Return (X, Y) of the center of cell containing provided text 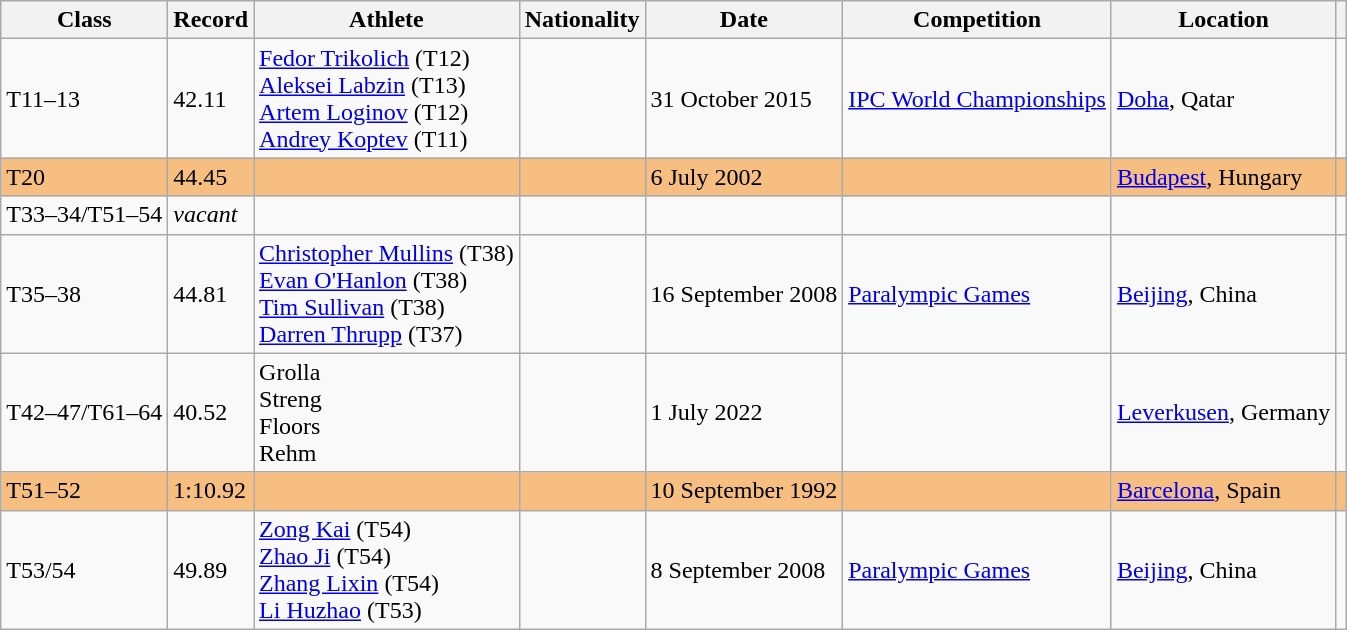
Nationality (582, 20)
16 September 2008 (744, 294)
T11–13 (84, 98)
T42–47/T61–64 (84, 412)
Athlete (387, 20)
T33–34/T51–54 (84, 215)
T35–38 (84, 294)
Budapest, Hungary (1223, 177)
Zong Kai (T54)Zhao Ji (T54)Zhang Lixin (T54)Li Huzhao (T53) (387, 570)
49.89 (211, 570)
Record (211, 20)
Fedor Trikolich (T12)Aleksei Labzin (T13)Artem Loginov (T12)Andrey Koptev (T11) (387, 98)
T51–52 (84, 491)
Christopher Mullins (T38)Evan O'Hanlon (T38)Tim Sullivan (T38)Darren Thrupp (T37) (387, 294)
Location (1223, 20)
1:10.92 (211, 491)
GrollaStrengFloorsRehm (387, 412)
Doha, Qatar (1223, 98)
31 October 2015 (744, 98)
T53/54 (84, 570)
10 September 1992 (744, 491)
42.11 (211, 98)
Class (84, 20)
Barcelona, Spain (1223, 491)
44.45 (211, 177)
1 July 2022 (744, 412)
8 September 2008 (744, 570)
44.81 (211, 294)
T20 (84, 177)
6 July 2002 (744, 177)
Competition (978, 20)
vacant (211, 215)
40.52 (211, 412)
Date (744, 20)
Leverkusen, Germany (1223, 412)
IPC World Championships (978, 98)
